Detect which cell encompasses the target text, then output its [X, Y] center coordinate. 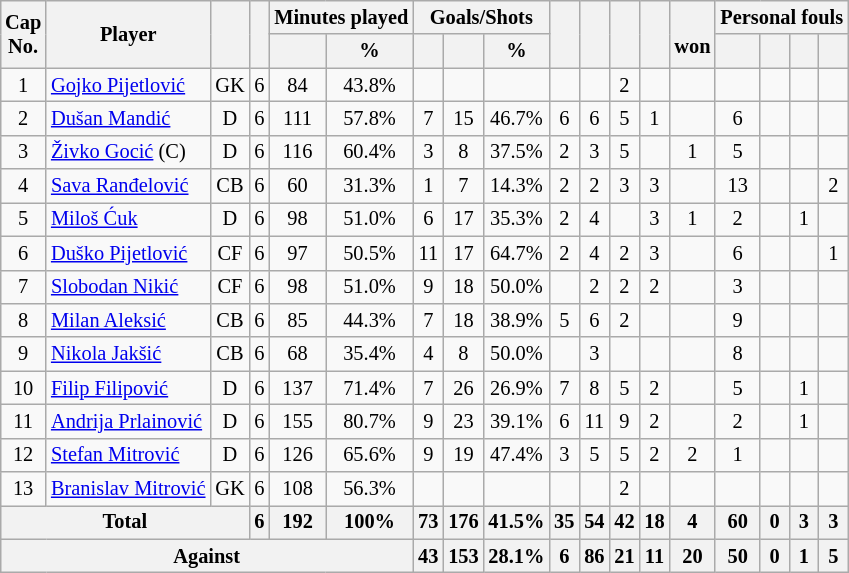
64.7% [517, 253]
80.7% [370, 421]
41.5% [517, 522]
37.5% [517, 152]
116 [297, 152]
42 [624, 522]
46.7% [517, 118]
43.8% [370, 85]
60.4% [370, 152]
Goals/Shots [481, 17]
26 [463, 388]
137 [297, 388]
100% [370, 522]
Stefan Mitrović [128, 455]
Duško Pijetlović [128, 253]
28.1% [517, 556]
176 [463, 522]
35.3% [517, 219]
15 [463, 118]
Slobodan Nikić [128, 287]
Branislav Mitrović [128, 489]
CapNo. [23, 34]
47.4% [517, 455]
57.8% [370, 118]
Milan Aleksić [128, 320]
43 [428, 556]
Player [128, 34]
39.1% [517, 421]
68 [297, 354]
56.3% [370, 489]
14.3% [517, 186]
23 [463, 421]
Against [206, 556]
38.9% [517, 320]
153 [463, 556]
Miloš Ćuk [128, 219]
65.6% [370, 455]
35.4% [370, 354]
86 [594, 556]
19 [463, 455]
155 [297, 421]
Živko Gocić (C) [128, 152]
108 [297, 489]
192 [297, 522]
50 [737, 556]
21 [624, 556]
97 [297, 253]
44.3% [370, 320]
Nikola Jakšić [128, 354]
10 [23, 388]
Sava Ranđelović [128, 186]
Andrija Prlainović [128, 421]
won [692, 34]
Personal fouls [782, 17]
54 [594, 522]
50.5% [370, 253]
26.9% [517, 388]
20 [692, 556]
111 [297, 118]
126 [297, 455]
Minutes played [341, 17]
Dušan Mandić [128, 118]
Total [124, 522]
35 [564, 522]
31.3% [370, 186]
Gojko Pijetlović [128, 85]
84 [297, 85]
Filip Filipović [128, 388]
73 [428, 522]
85 [297, 320]
71.4% [370, 388]
12 [23, 455]
